Locate the cell with the specified text and output its (x, y) center coordinate. 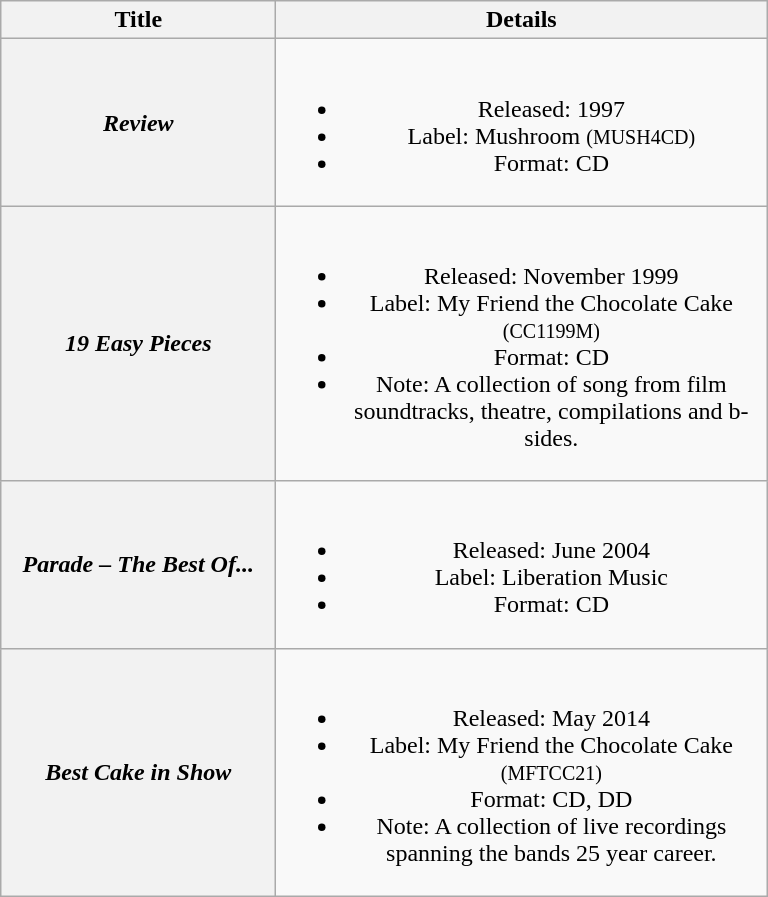
19 Easy Pieces (138, 344)
Released: June 2004Label: Liberation MusicFormat: CD (522, 564)
Parade – The Best Of... (138, 564)
Released: 1997Label: Mushroom (MUSH4CD)Format: CD (522, 122)
Title (138, 20)
Best Cake in Show (138, 772)
Released: May 2014Label: My Friend the Chocolate Cake (MFTCC21)Format: CD, DDNote: A collection of live recordings spanning the bands 25 year career. (522, 772)
Details (522, 20)
Review (138, 122)
